Find where the given text appears and provide that cell's center as (X, Y) coordinate. 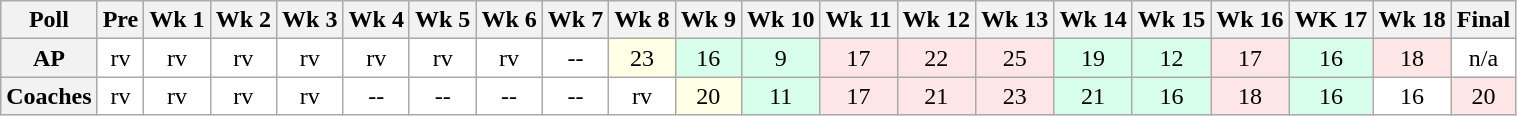
Wk 6 (509, 20)
9 (781, 58)
Poll (49, 20)
Wk 1 (177, 20)
Wk 9 (708, 20)
12 (1171, 58)
Wk 4 (376, 20)
Wk 5 (442, 20)
Coaches (49, 96)
Wk 13 (1014, 20)
19 (1093, 58)
11 (781, 96)
Wk 7 (575, 20)
Wk 15 (1171, 20)
Wk 11 (858, 20)
WK 17 (1331, 20)
22 (936, 58)
Wk 3 (310, 20)
Final (1483, 20)
n/a (1483, 58)
Wk 10 (781, 20)
AP (49, 58)
Wk 8 (642, 20)
Wk 14 (1093, 20)
Wk 12 (936, 20)
Wk 18 (1412, 20)
Wk 16 (1250, 20)
Wk 2 (243, 20)
25 (1014, 58)
Pre (120, 20)
